Find where the given text appears and provide that cell's center as [X, Y] coordinate. 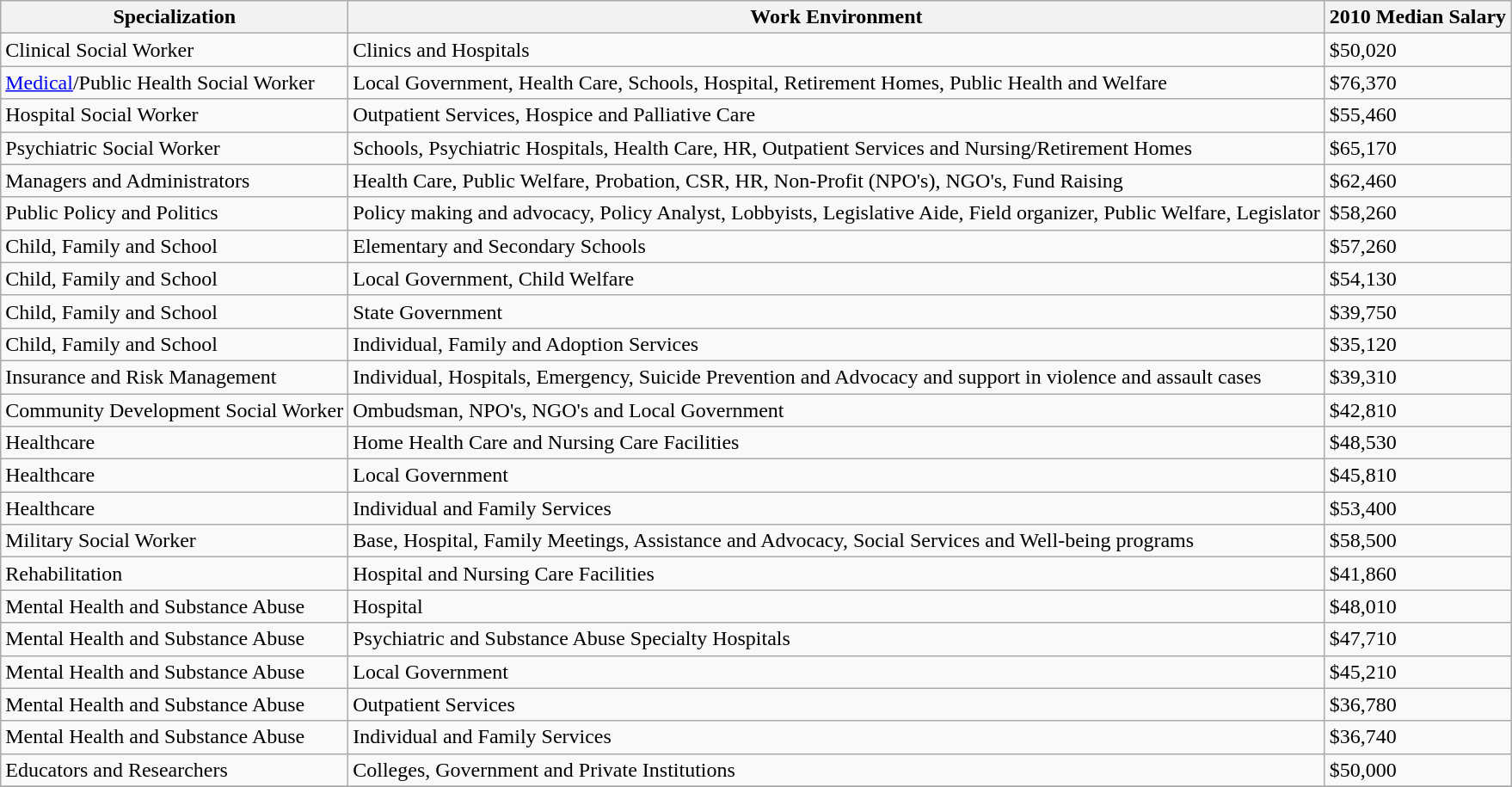
Individual, Family and Adoption Services [837, 344]
Health Care, Public Welfare, Probation, CSR, HR, Non-Profit (NPO's), NGO's, Fund Raising [837, 181]
$62,460 [1417, 181]
Policy making and advocacy, Policy Analyst, Lobbyists, Legislative Aide, Field organizer, Public Welfare, Legislator [837, 213]
Medical/Public Health Social Worker [175, 83]
Psychiatric Social Worker [175, 148]
Local Government, Health Care, Schools, Hospital, Retirement Homes, Public Health and Welfare [837, 83]
$55,460 [1417, 115]
$36,740 [1417, 737]
Public Policy and Politics [175, 213]
$58,260 [1417, 213]
2010 Median Salary [1417, 17]
$36,780 [1417, 704]
$50,000 [1417, 770]
Military Social Worker [175, 541]
Base, Hospital, Family Meetings, Assistance and Advocacy, Social Services and Well-being programs [837, 541]
Local Government, Child Welfare [837, 279]
$45,810 [1417, 476]
Rehabilitation [175, 574]
Elementary and Secondary Schools [837, 246]
Psychiatric and Substance Abuse Specialty Hospitals [837, 639]
$58,500 [1417, 541]
Individual, Hospitals, Emergency, Suicide Prevention and Advocacy and support in violence and assault cases [837, 377]
$48,530 [1417, 443]
$50,020 [1417, 50]
Specialization [175, 17]
$39,310 [1417, 377]
Hospital and Nursing Care Facilities [837, 574]
Clinics and Hospitals [837, 50]
Hospital [837, 606]
Outpatient Services [837, 704]
Insurance and Risk Management [175, 377]
Educators and Researchers [175, 770]
Outpatient Services, Hospice and Palliative Care [837, 115]
$35,120 [1417, 344]
$54,130 [1417, 279]
$57,260 [1417, 246]
$53,400 [1417, 508]
$48,010 [1417, 606]
$65,170 [1417, 148]
Schools, Psychiatric Hospitals, Health Care, HR, Outpatient Services and Nursing/Retirement Homes [837, 148]
$39,750 [1417, 311]
Colleges, Government and Private Institutions [837, 770]
$45,210 [1417, 672]
Ombudsman, NPO's, NGO's and Local Government [837, 410]
$41,860 [1417, 574]
Community Development Social Worker [175, 410]
State Government [837, 311]
$42,810 [1417, 410]
Work Environment [837, 17]
Home Health Care and Nursing Care Facilities [837, 443]
$76,370 [1417, 83]
$47,710 [1417, 639]
Managers and Administrators [175, 181]
Clinical Social Worker [175, 50]
Hospital Social Worker [175, 115]
